Search for the cell housing the specified text and yield its (x, y) center coordinate. 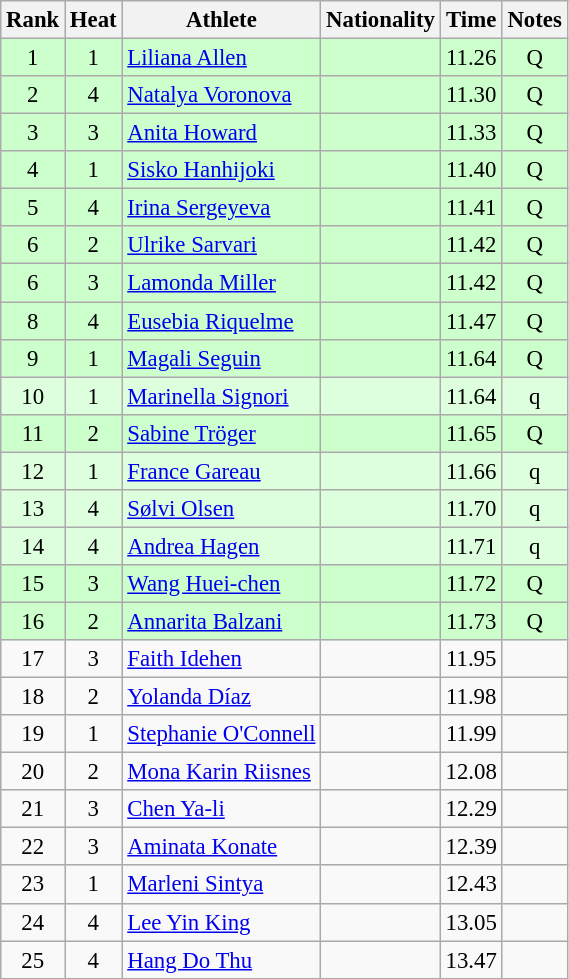
11.65 (471, 433)
Lamonda Miller (222, 283)
10 (33, 396)
Faith Idehen (222, 659)
Nationality (380, 20)
Marinella Signori (222, 396)
11.95 (471, 659)
16 (33, 621)
France Gareau (222, 471)
13.05 (471, 922)
Annarita Balzani (222, 621)
17 (33, 659)
11.40 (471, 170)
8 (33, 321)
22 (33, 847)
11.30 (471, 95)
Sølvi Olsen (222, 509)
11.73 (471, 621)
19 (33, 734)
5 (33, 208)
Lee Yin King (222, 922)
14 (33, 546)
Anita Howard (222, 133)
Sabine Tröger (222, 433)
9 (33, 358)
20 (33, 772)
12 (33, 471)
Time (471, 20)
11.47 (471, 321)
Irina Sergeyeva (222, 208)
12.29 (471, 809)
12.39 (471, 847)
11.41 (471, 208)
11.66 (471, 471)
Heat (94, 20)
Eusebia Riquelme (222, 321)
Chen Ya-li (222, 809)
11 (33, 433)
11.99 (471, 734)
Stephanie O'Connell (222, 734)
11.71 (471, 546)
24 (33, 922)
Magali Seguin (222, 358)
15 (33, 584)
11.70 (471, 509)
Ulrike Sarvari (222, 245)
Andrea Hagen (222, 546)
Mona Karin Riisnes (222, 772)
Marleni Sintya (222, 885)
Rank (33, 20)
Aminata Konate (222, 847)
11.72 (471, 584)
11.98 (471, 697)
12.08 (471, 772)
Yolanda Díaz (222, 697)
Athlete (222, 20)
13 (33, 509)
21 (33, 809)
Natalya Voronova (222, 95)
12.43 (471, 885)
Sisko Hanhijoki (222, 170)
Notes (534, 20)
25 (33, 960)
23 (33, 885)
Wang Huei-chen (222, 584)
Hang Do Thu (222, 960)
11.26 (471, 58)
13.47 (471, 960)
18 (33, 697)
11.33 (471, 133)
Liliana Allen (222, 58)
